Find where the given text appears and provide that cell's center as [x, y] coordinate. 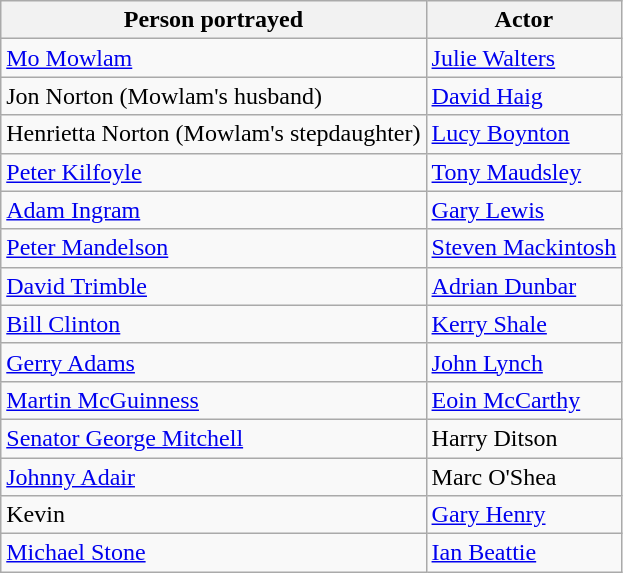
Jon Norton (Mowlam's husband) [214, 96]
Ian Beattie [524, 553]
Lucy Boynton [524, 134]
Marc O'Shea [524, 477]
Julie Walters [524, 58]
Senator George Mitchell [214, 438]
Adrian Dunbar [524, 286]
Harry Ditson [524, 438]
Bill Clinton [214, 324]
Johnny Adair [214, 477]
Gerry Adams [214, 362]
Actor [524, 20]
Henrietta Norton (Mowlam's stepdaughter) [214, 134]
Tony Maudsley [524, 172]
Martin McGuinness [214, 400]
David Haig [524, 96]
John Lynch [524, 362]
David Trimble [214, 286]
Gary Henry [524, 515]
Adam Ingram [214, 210]
Gary Lewis [524, 210]
Eoin McCarthy [524, 400]
Steven Mackintosh [524, 248]
Michael Stone [214, 553]
Peter Mandelson [214, 248]
Kevin [214, 515]
Person portrayed [214, 20]
Mo Mowlam [214, 58]
Peter Kilfoyle [214, 172]
Kerry Shale [524, 324]
